Identify which cell holds the provided text, then report its (x, y) central coordinate. 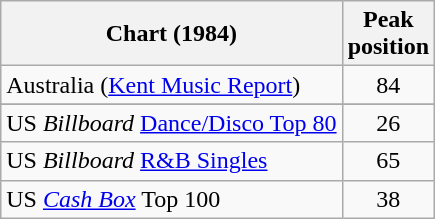
US Billboard R&B Singles (172, 161)
Chart (1984) (172, 34)
84 (388, 85)
US Billboard Dance/Disco Top 80 (172, 123)
26 (388, 123)
65 (388, 161)
38 (388, 199)
Australia (Kent Music Report) (172, 85)
Peakposition (388, 34)
US Cash Box Top 100 (172, 199)
